Provide the (x, y) coordinate of the cell's center where the given text is located.  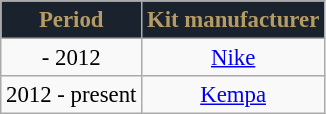
Period (72, 20)
Kempa (234, 95)
2012 - present (72, 95)
- 2012 (72, 58)
Kit manufacturer (234, 20)
Nike (234, 58)
